Extract the [X, Y] coordinate from the center of the cell holding the provided text.  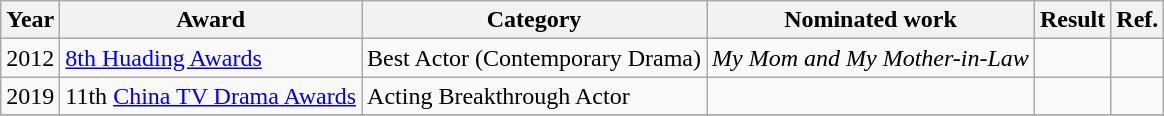
Ref. [1138, 20]
2012 [30, 58]
Category [534, 20]
Best Actor (Contemporary Drama) [534, 58]
11th China TV Drama Awards [211, 96]
Result [1072, 20]
Award [211, 20]
Nominated work [871, 20]
Acting Breakthrough Actor [534, 96]
Year [30, 20]
My Mom and My Mother-in-Law [871, 58]
8th Huading Awards [211, 58]
2019 [30, 96]
